Output the [x, y] coordinate of the center of the cell containing the given text.  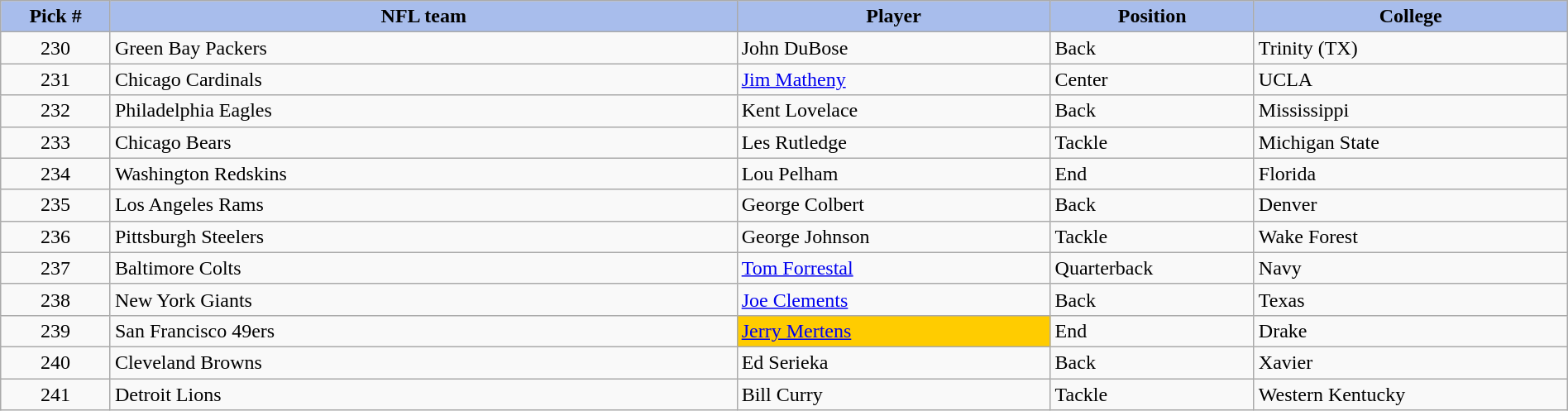
New York Giants [423, 299]
Xavier [1411, 362]
Mississippi [1411, 111]
Baltimore Colts [423, 268]
Cleveland Browns [423, 362]
235 [56, 205]
Washington Redskins [423, 174]
239 [56, 331]
236 [56, 237]
Quarterback [1152, 268]
Navy [1411, 268]
Wake Forest [1411, 237]
Philadelphia Eagles [423, 111]
Les Rutledge [893, 142]
240 [56, 362]
George Johnson [893, 237]
Position [1152, 17]
Los Angeles Rams [423, 205]
Ed Serieka [893, 362]
Jerry Mertens [893, 331]
Kent Lovelace [893, 111]
Detroit Lions [423, 394]
231 [56, 79]
Chicago Cardinals [423, 79]
Western Kentucky [1411, 394]
Green Bay Packers [423, 48]
Jim Matheny [893, 79]
Drake [1411, 331]
241 [56, 394]
San Francisco 49ers [423, 331]
230 [56, 48]
Center [1152, 79]
238 [56, 299]
Michigan State [1411, 142]
Pick # [56, 17]
Florida [1411, 174]
College [1411, 17]
232 [56, 111]
Bill Curry [893, 394]
John DuBose [893, 48]
233 [56, 142]
NFL team [423, 17]
Denver [1411, 205]
Trinity (TX) [1411, 48]
Texas [1411, 299]
237 [56, 268]
Lou Pelham [893, 174]
234 [56, 174]
Joe Clements [893, 299]
George Colbert [893, 205]
Tom Forrestal [893, 268]
UCLA [1411, 79]
Player [893, 17]
Pittsburgh Steelers [423, 237]
Chicago Bears [423, 142]
